Output the [X, Y] coordinate of the center of the cell containing the given text.  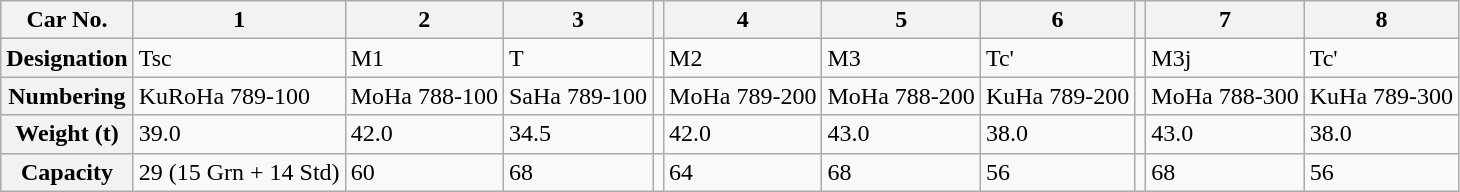
3 [578, 20]
Numbering [67, 96]
1 [239, 20]
KuHa 789-300 [1381, 96]
5 [901, 20]
Capacity [67, 172]
M3 [901, 58]
34.5 [578, 134]
Designation [67, 58]
Car No. [67, 20]
SaHa 789-100 [578, 96]
4 [743, 20]
MoHa 789-200 [743, 96]
Tsc [239, 58]
M1 [424, 58]
MoHa 788-200 [901, 96]
29 (15 Grn + 14 Std) [239, 172]
KuRoHa 789-100 [239, 96]
7 [1225, 20]
2 [424, 20]
MoHa 788-300 [1225, 96]
M2 [743, 58]
39.0 [239, 134]
60 [424, 172]
64 [743, 172]
KuHa 789-200 [1057, 96]
8 [1381, 20]
T [578, 58]
M3j [1225, 58]
MoHa 788-100 [424, 96]
6 [1057, 20]
Weight (t) [67, 134]
